Locate the cell with the specified text and output its (X, Y) center coordinate. 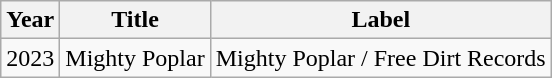
Label (380, 20)
2023 (30, 58)
Mighty Poplar / Free Dirt Records (380, 58)
Year (30, 20)
Title (135, 20)
Mighty Poplar (135, 58)
